Identify which cell holds the provided text, then report its (X, Y) central coordinate. 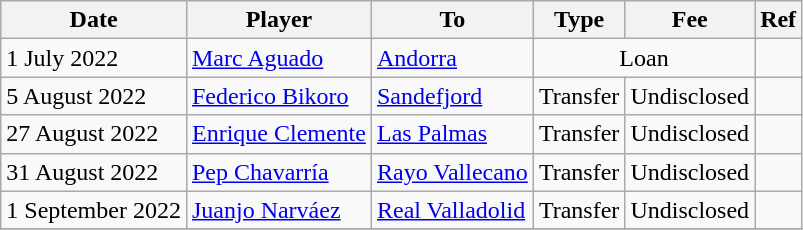
Loan (644, 58)
Player (278, 20)
Ref (778, 20)
5 August 2022 (94, 96)
Rayo Vallecano (452, 172)
31 August 2022 (94, 172)
Federico Bikoro (278, 96)
Pep Chavarría (278, 172)
Juanjo Narváez (278, 210)
27 August 2022 (94, 134)
To (452, 20)
Enrique Clemente (278, 134)
Las Palmas (452, 134)
Marc Aguado (278, 58)
1 July 2022 (94, 58)
1 September 2022 (94, 210)
Real Valladolid (452, 210)
Date (94, 20)
Sandefjord (452, 96)
Andorra (452, 58)
Fee (690, 20)
Type (579, 20)
